Scan for the cell matching the given text and deliver its [x, y] coordinate at center. 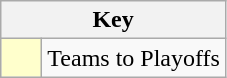
Teams to Playoffs [134, 58]
Key [114, 20]
